Capture the cell that displays the provided text and extract its [X, Y] central coordinate. 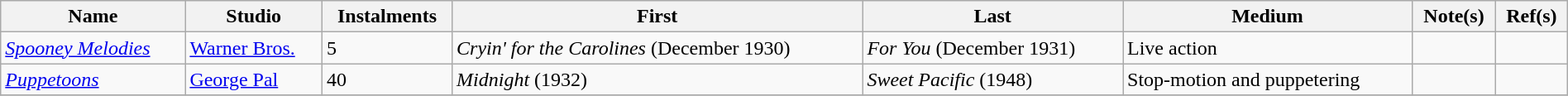
Ref(s) [1532, 17]
Note(s) [1454, 17]
Live action [1268, 48]
Puppetoons [93, 79]
40 [387, 79]
Last [992, 17]
Spooney Melodies [93, 48]
Instalments [387, 17]
Sweet Pacific (1948) [992, 79]
Studio [254, 17]
5 [387, 48]
First [657, 17]
George Pal [254, 79]
Cryin' for the Carolines (December 1930) [657, 48]
Stop-motion and puppetering [1268, 79]
Warner Bros. [254, 48]
Medium [1268, 17]
Midnight (1932) [657, 79]
Name [93, 17]
For You (December 1931) [992, 48]
